Capture the cell that displays the provided text and extract its [x, y] central coordinate. 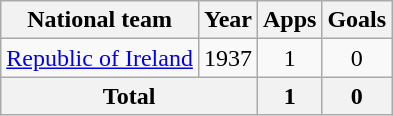
Year [228, 20]
1937 [228, 58]
Goals [357, 20]
National team [100, 20]
Apps [289, 20]
Total [130, 96]
Republic of Ireland [100, 58]
